Search for the cell housing the specified text and yield its (X, Y) center coordinate. 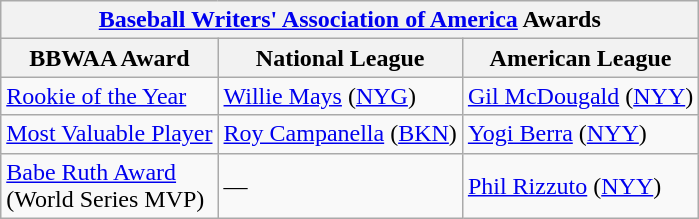
Phil Rizzuto (NYY) (580, 186)
National League (340, 58)
Yogi Berra (NYY) (580, 134)
Roy Campanella (BKN) (340, 134)
American League (580, 58)
Baseball Writers' Association of America Awards (350, 20)
Rookie of the Year (110, 96)
Willie Mays (NYG) (340, 96)
Gil McDougald (NYY) (580, 96)
Most Valuable Player (110, 134)
Babe Ruth Award(World Series MVP) (110, 186)
— (340, 186)
BBWAA Award (110, 58)
